Determine the (x, y) coordinate at the center of the cell enclosing the given text.  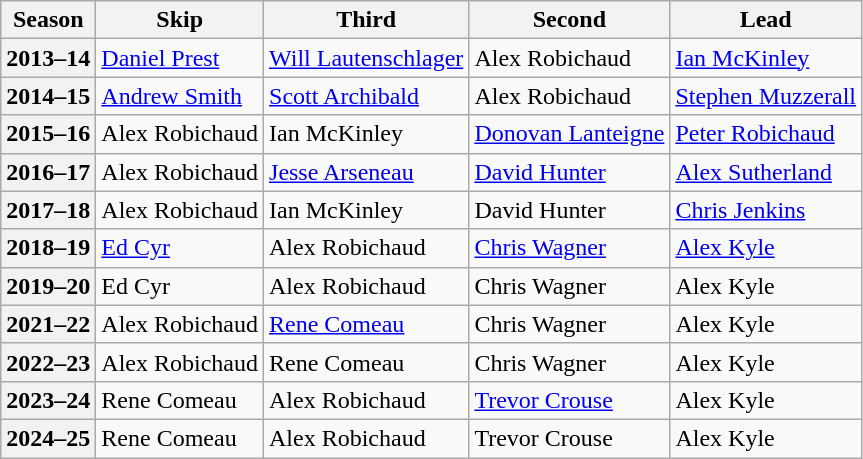
2024–25 (48, 438)
2015–16 (48, 134)
2013–14 (48, 58)
Daniel Prest (180, 58)
2019–20 (48, 286)
Chris Jenkins (766, 210)
Season (48, 20)
Jesse Arseneau (366, 172)
2018–19 (48, 248)
2016–17 (48, 172)
2017–18 (48, 210)
Andrew Smith (180, 96)
Will Lautenschlager (366, 58)
Lead (766, 20)
Donovan Lanteigne (570, 134)
2023–24 (48, 400)
Scott Archibald (366, 96)
2021–22 (48, 324)
Skip (180, 20)
2022–23 (48, 362)
Third (366, 20)
Stephen Muzzerall (766, 96)
2014–15 (48, 96)
Alex Sutherland (766, 172)
Peter Robichaud (766, 134)
Second (570, 20)
